Capture the cell that displays the provided text and extract its [x, y] central coordinate. 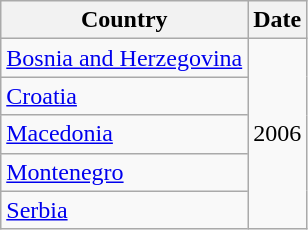
Serbia [124, 210]
Bosnia and Herzegovina [124, 58]
Date [278, 20]
Croatia [124, 96]
Macedonia [124, 134]
2006 [278, 134]
Country [124, 20]
Montenegro [124, 172]
